Locate the cell with the specified text and output its (x, y) center coordinate. 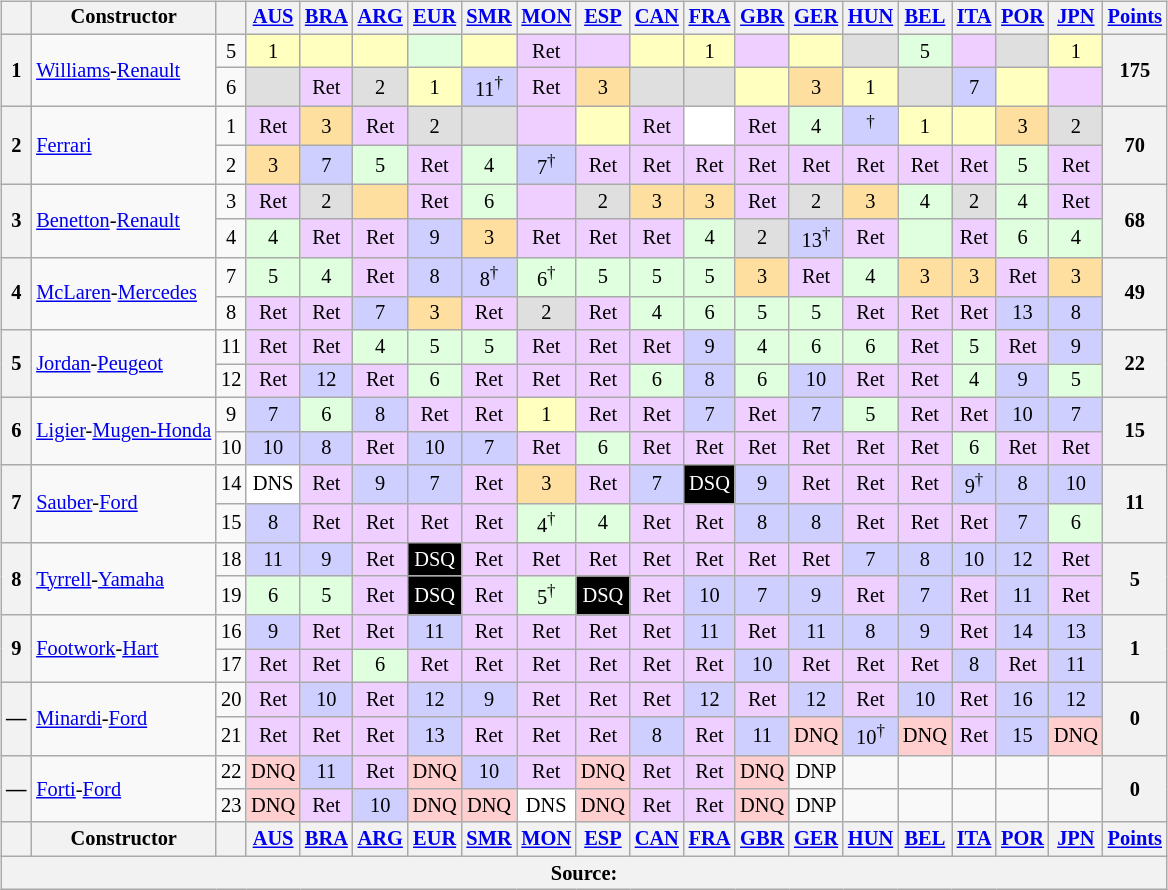
Footwork-Hart (124, 648)
4† (546, 524)
Minardi-Ford (124, 718)
8† (490, 276)
Jordan-Peugeot (124, 364)
175 (1135, 70)
Tyrrell-Yamaha (124, 580)
19 (231, 596)
11† (490, 88)
7† (546, 166)
49 (1135, 294)
21 (231, 736)
13† (816, 238)
70 (1135, 146)
68 (1135, 222)
† (870, 126)
Benetton-Renault (124, 222)
Source: (584, 873)
Ligier-Mugen-Honda (124, 430)
17 (231, 666)
Williams-Renault (124, 70)
Ferrari (124, 146)
23 (231, 806)
10† (870, 736)
Sauber-Ford (124, 504)
18 (231, 560)
5† (546, 596)
9† (974, 484)
20 (231, 699)
McLaren-Mercedes (124, 294)
Forti-Ford (124, 788)
6† (546, 276)
